Capture the cell that displays the provided text and extract its [X, Y] central coordinate. 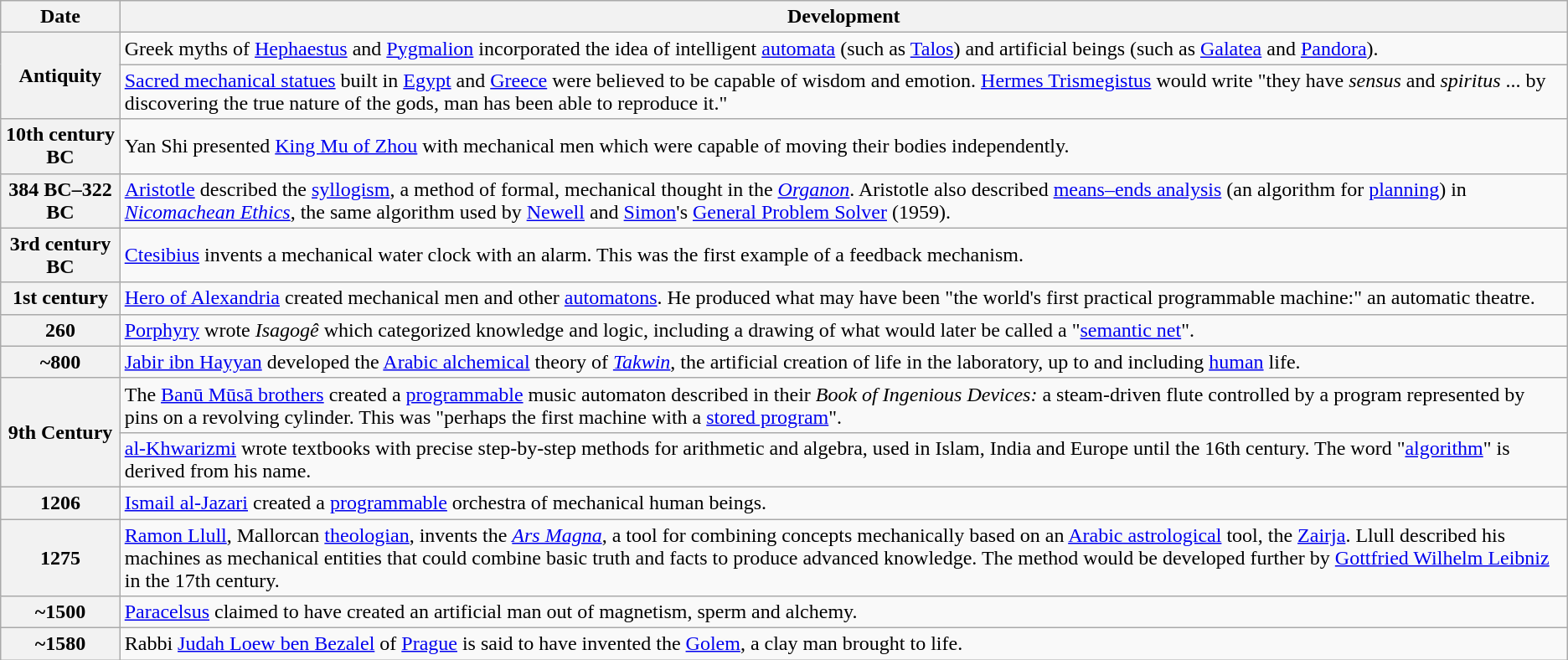
1275 [60, 558]
384 BC–322 BC [60, 201]
1206 [60, 503]
Ismail al-Jazari created a programmable orchestra of mechanical human beings. [843, 503]
Rabbi Judah Loew ben Bezalel of Prague is said to have invented the Golem, a clay man brought to life. [843, 644]
~800 [60, 362]
~1500 [60, 612]
~1580 [60, 644]
Date [60, 17]
Antiquity [60, 75]
260 [60, 330]
10th century BC [60, 146]
9th Century [60, 432]
Yan Shi presented King Mu of Zhou with mechanical men which were capable of moving their bodies independently. [843, 146]
Jabir ibn Hayyan developed the Arabic alchemical theory of Takwin, the artificial creation of life in the laboratory, up to and including human life. [843, 362]
Ctesibius invents a mechanical water clock with an alarm. This was the first example of a feedback mechanism. [843, 255]
Paracelsus claimed to have created an artificial man out of magnetism, sperm and alchemy. [843, 612]
Development [843, 17]
Porphyry wrote Isagogê which categorized knowledge and logic, including a drawing of what would later be called a "semantic net". [843, 330]
3rd century BC [60, 255]
1st century [60, 298]
